Locate the cell with the specified text and output its [x, y] center coordinate. 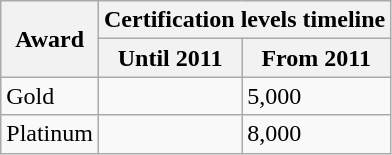
5,000 [316, 96]
Certification levels timeline [244, 20]
From 2011 [316, 58]
Gold [50, 96]
Award [50, 39]
Platinum [50, 134]
8,000 [316, 134]
Until 2011 [170, 58]
